Locate the cell with the specified text and output its (x, y) center coordinate. 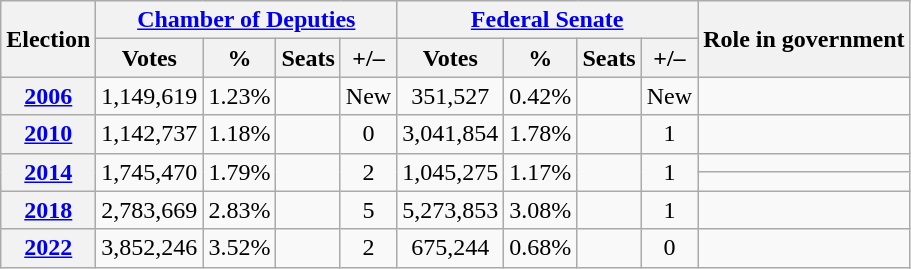
1.79% (240, 172)
351,527 (450, 96)
3.52% (240, 248)
2018 (48, 210)
675,244 (450, 248)
2006 (48, 96)
2.83% (240, 210)
1,745,470 (150, 172)
1,045,275 (450, 172)
0.68% (540, 248)
1.78% (540, 134)
2010 (48, 134)
1.17% (540, 172)
1,149,619 (150, 96)
Election (48, 39)
1.23% (240, 96)
2022 (48, 248)
3.08% (540, 210)
1,142,737 (150, 134)
Chamber of Deputies (246, 20)
1.18% (240, 134)
2014 (48, 172)
0.42% (540, 96)
3,041,854 (450, 134)
5,273,853 (450, 210)
Federal Senate (548, 20)
Role in government (804, 39)
3,852,246 (150, 248)
5 (368, 210)
2,783,669 (150, 210)
